Find where the given text appears and provide that cell's center as [X, Y] coordinate. 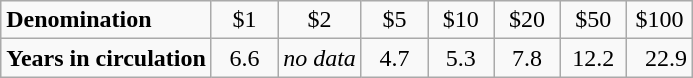
Years in circulation [106, 58]
$5 [394, 20]
6.6 [244, 58]
12.2 [593, 58]
22.9 [659, 58]
5.3 [461, 58]
$100 [659, 20]
4.7 [394, 58]
$20 [527, 20]
$50 [593, 20]
$1 [244, 20]
Denomination [106, 20]
no data [320, 58]
7.8 [527, 58]
$10 [461, 20]
$2 [320, 20]
